Identify which cell holds the provided text, then report its [x, y] central coordinate. 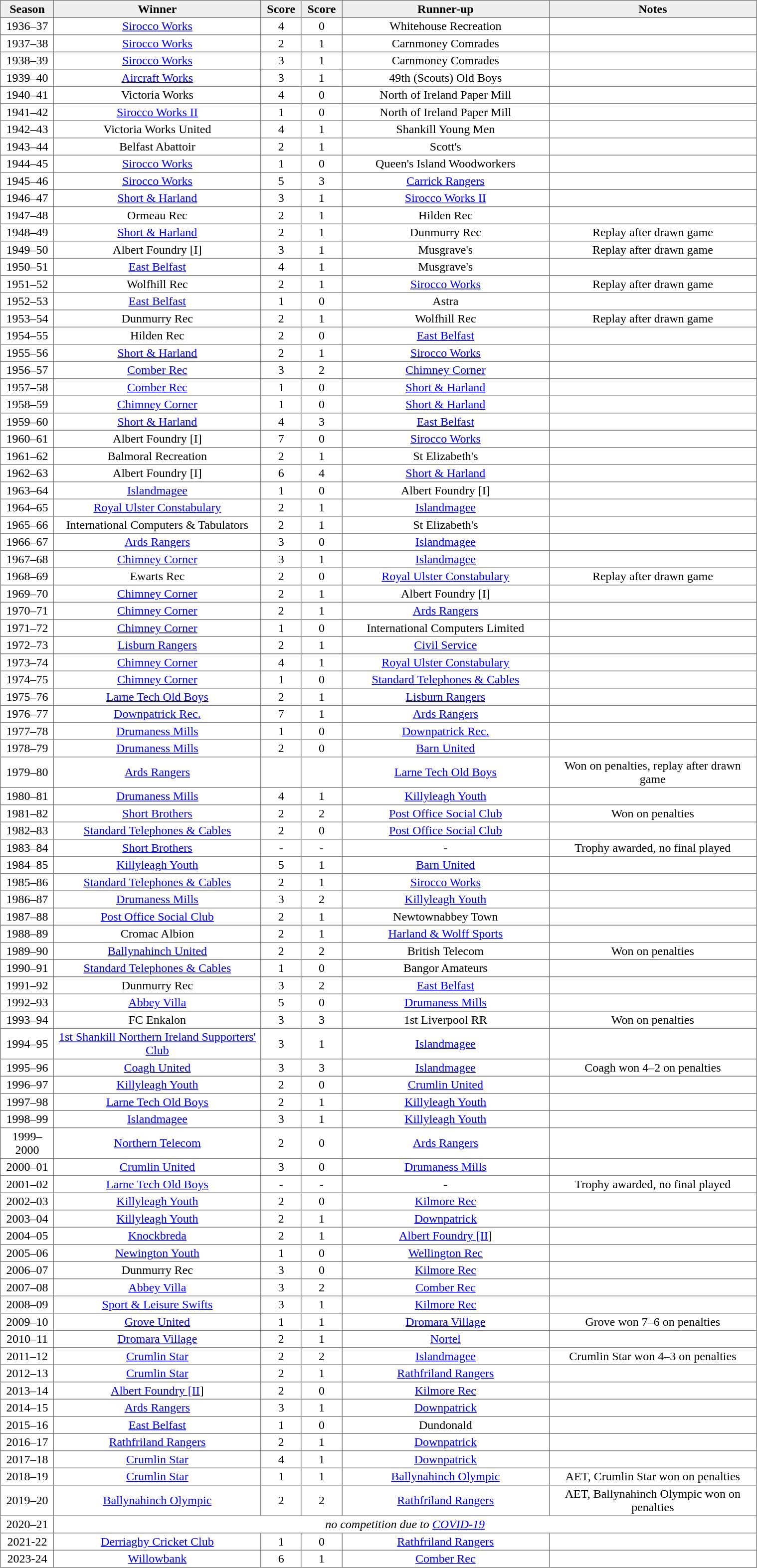
2019–20 [27, 1501]
1971–72 [27, 628]
2005–06 [27, 1253]
1966–67 [27, 542]
1964–65 [27, 507]
1995–96 [27, 1068]
1976–77 [27, 714]
Derriaghy Cricket Club [158, 1542]
2015–16 [27, 1425]
1939–40 [27, 78]
1962–63 [27, 473]
FC Enkalon [158, 1020]
2012–13 [27, 1373]
1949–50 [27, 250]
Coagh won 4–2 on penalties [653, 1068]
1972–73 [27, 645]
Crumlin Star won 4–3 on penalties [653, 1356]
2001–02 [27, 1184]
1990–91 [27, 968]
1985–86 [27, 882]
Belfast Abattoir [158, 147]
1937–38 [27, 43]
1988–89 [27, 934]
2020–21 [27, 1524]
2000–01 [27, 1167]
Ballynahinch United [158, 951]
1977–78 [27, 731]
Sport & Leisure Swifts [158, 1304]
Queen's Island Woodworkers [446, 163]
1991–92 [27, 985]
Willowbank [158, 1559]
1942–43 [27, 129]
1994–95 [27, 1044]
1980–81 [27, 796]
Grove won 7–6 on penalties [653, 1322]
1978–79 [27, 748]
Northern Telecom [158, 1143]
1963–64 [27, 490]
1983–84 [27, 848]
Nortel [446, 1339]
49th (Scouts) Old Boys [446, 78]
no competition due to COVID-19 [405, 1524]
Notes [653, 9]
1982–83 [27, 830]
1997–98 [27, 1102]
2009–10 [27, 1322]
1986–87 [27, 899]
Civil Service [446, 645]
2013–14 [27, 1391]
Coagh United [158, 1068]
1958–59 [27, 404]
2010–11 [27, 1339]
1940–41 [27, 95]
1961–62 [27, 456]
1959–60 [27, 422]
2016–17 [27, 1442]
2004–05 [27, 1236]
1981–82 [27, 813]
Astra [446, 301]
Harland & Wolff Sports [446, 934]
Ewarts Rec [158, 576]
Victoria Works United [158, 129]
1969–70 [27, 594]
1956–57 [27, 370]
1947–48 [27, 215]
Bangor Amateurs [446, 968]
2017–18 [27, 1459]
2014–15 [27, 1408]
1974–75 [27, 679]
1943–44 [27, 147]
1996–97 [27, 1085]
International Computers & Tabulators [158, 525]
2002–03 [27, 1201]
Season [27, 9]
Wellington Rec [446, 1253]
1946–47 [27, 198]
Scott's [446, 147]
Newtownabbey Town [446, 917]
1948–49 [27, 232]
1984–85 [27, 865]
Ormeau Rec [158, 215]
Victoria Works [158, 95]
1993–94 [27, 1020]
1992–93 [27, 1002]
1950–51 [27, 267]
1968–69 [27, 576]
Runner-up [446, 9]
1936–37 [27, 26]
1960–61 [27, 439]
1967–68 [27, 559]
2006–07 [27, 1270]
Whitehouse Recreation [446, 26]
Newington Youth [158, 1253]
Shankill Young Men [446, 129]
1952–53 [27, 301]
2003–04 [27, 1219]
1955–56 [27, 353]
Carrick Rangers [446, 181]
1987–88 [27, 917]
International Computers Limited [446, 628]
Cromac Albion [158, 934]
1999–2000 [27, 1143]
1975–76 [27, 697]
2018–19 [27, 1476]
2021-22 [27, 1542]
1st Liverpool RR [446, 1020]
2023-24 [27, 1559]
2011–12 [27, 1356]
Dundonald [446, 1425]
Aircraft Works [158, 78]
1941–42 [27, 112]
Balmoral Recreation [158, 456]
AET, Crumlin Star won on penalties [653, 1476]
1st Shankill Northern Ireland Supporters' Club [158, 1044]
2008–09 [27, 1304]
British Telecom [446, 951]
Won on penalties, replay after drawn game [653, 773]
1973–74 [27, 662]
1951–52 [27, 284]
1938–39 [27, 60]
1944–45 [27, 163]
Grove United [158, 1322]
Knockbreda [158, 1236]
1998–99 [27, 1119]
Winner [158, 9]
1989–90 [27, 951]
AET, Ballynahinch Olympic won on penalties [653, 1501]
1953–54 [27, 318]
1979–80 [27, 773]
1970–71 [27, 611]
1965–66 [27, 525]
1957–58 [27, 387]
2007–08 [27, 1287]
1945–46 [27, 181]
1954–55 [27, 335]
